Locate the cell with the specified text and output its (X, Y) center coordinate. 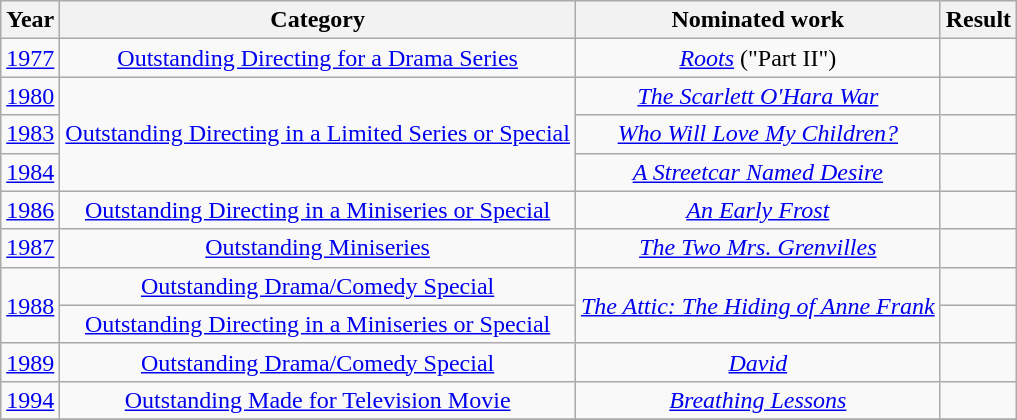
Outstanding Directing for a Drama Series (318, 58)
The Scarlett O'Hara War (758, 96)
A Streetcar Named Desire (758, 172)
Breathing Lessons (758, 400)
1994 (30, 400)
Nominated work (758, 20)
Year (30, 20)
1988 (30, 305)
Category (318, 20)
Outstanding Directing in a Limited Series or Special (318, 134)
Outstanding Made for Television Movie (318, 400)
David (758, 362)
1980 (30, 96)
Result (978, 20)
1989 (30, 362)
Outstanding Miniseries (318, 248)
1977 (30, 58)
The Two Mrs. Grenvilles (758, 248)
Who Will Love My Children? (758, 134)
1984 (30, 172)
1983 (30, 134)
Roots ("Part II") (758, 58)
The Attic: The Hiding of Anne Frank (758, 305)
1987 (30, 248)
1986 (30, 210)
An Early Frost (758, 210)
